Provide the (X, Y) coordinate of the cell's center where the given text is located.  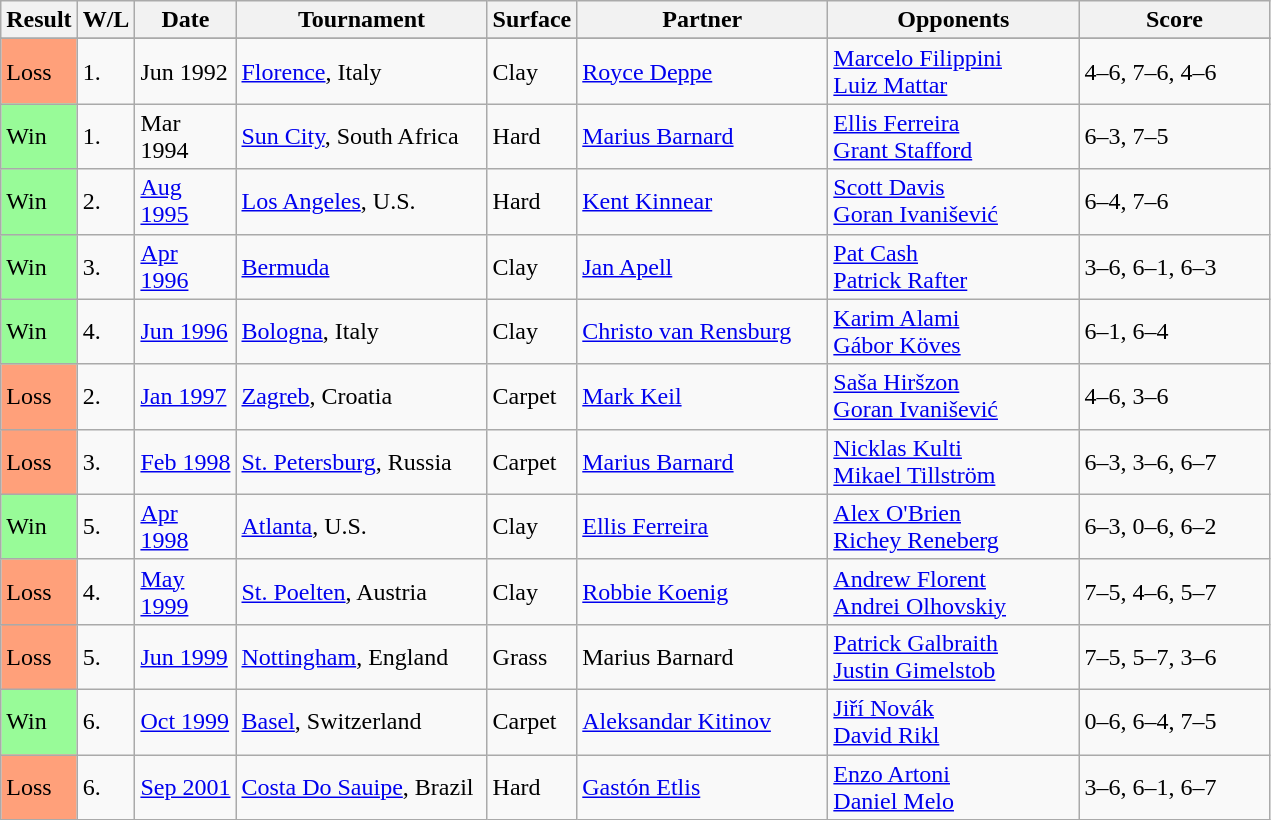
Gastón Etlis (702, 786)
May 1999 (186, 592)
Grass (532, 656)
Mar 1994 (186, 136)
Atlanta, U.S. (362, 526)
Jiří Novák David Rikl (954, 722)
Christo van Rensburg (702, 332)
6–1, 6–4 (1174, 332)
Pat Cash Patrick Rafter (954, 266)
Mark Keil (702, 396)
Partner (702, 20)
Ellis Ferreira (702, 526)
Feb 1998 (186, 462)
Opponents (954, 20)
Alex O'Brien Richey Reneberg (954, 526)
0–6, 6–4, 7–5 (1174, 722)
6–3, 7–5 (1174, 136)
Marcelo Filippini Luiz Mattar (954, 72)
Basel, Switzerland (362, 722)
Robbie Koenig (702, 592)
3–6, 6–1, 6–7 (1174, 786)
Apr 1996 (186, 266)
Surface (532, 20)
Costa Do Sauipe, Brazil (362, 786)
Andrew Florent Andrei Olhovskiy (954, 592)
Jan 1997 (186, 396)
6–3, 3–6, 6–7 (1174, 462)
Date (186, 20)
Kent Kinnear (702, 202)
6–3, 0–6, 6–2 (1174, 526)
Aug 1995 (186, 202)
6–4, 7–6 (1174, 202)
St. Petersburg, Russia (362, 462)
Patrick Galbraith Justin Gimelstob (954, 656)
Royce Deppe (702, 72)
Jun 1996 (186, 332)
Karim Alami Gábor Köves (954, 332)
Nicklas Kulti Mikael Tillström (954, 462)
Aleksandar Kitinov (702, 722)
Florence, Italy (362, 72)
4–6, 7–6, 4–6 (1174, 72)
Ellis Ferreira Grant Stafford (954, 136)
Score (1174, 20)
Jun 1992 (186, 72)
Enzo Artoni Daniel Melo (954, 786)
Nottingham, England (362, 656)
Scott Davis Goran Ivanišević (954, 202)
Sep 2001 (186, 786)
Bologna, Italy (362, 332)
Jan Apell (702, 266)
Sun City, South Africa (362, 136)
Jun 1999 (186, 656)
7–5, 5–7, 3–6 (1174, 656)
Tournament (362, 20)
Los Angeles, U.S. (362, 202)
Zagreb, Croatia (362, 396)
Oct 1999 (186, 722)
3–6, 6–1, 6–3 (1174, 266)
7–5, 4–6, 5–7 (1174, 592)
Apr 1998 (186, 526)
Bermuda (362, 266)
St. Poelten, Austria (362, 592)
Saša Hiršzon Goran Ivanišević (954, 396)
4–6, 3–6 (1174, 396)
W/L (106, 20)
Result (39, 20)
